Locate the cell with the specified text and output its [X, Y] center coordinate. 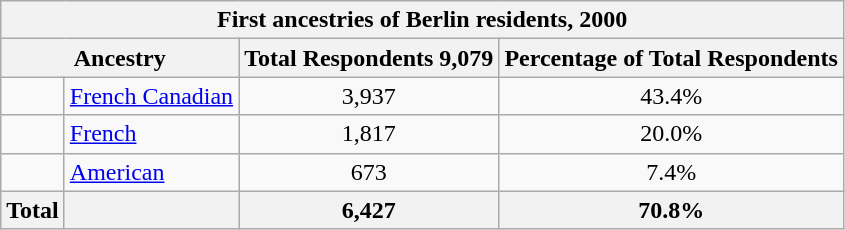
Total [33, 210]
70.8% [672, 210]
673 [369, 172]
6,427 [369, 210]
3,937 [369, 96]
20.0% [672, 134]
7.4% [672, 172]
Total Respondents 9,079 [369, 58]
43.4% [672, 96]
French [151, 134]
Ancestry [120, 58]
American [151, 172]
First ancestries of Berlin residents, 2000 [422, 20]
1,817 [369, 134]
French Canadian [151, 96]
Percentage of Total Respondents [672, 58]
